Determine the [x, y] coordinate at the center of the cell enclosing the given text.  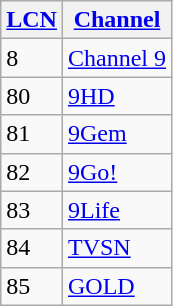
8 [32, 58]
GOLD [116, 286]
9Life [116, 210]
85 [32, 286]
9Go! [116, 172]
Channel [116, 20]
Channel 9 [116, 58]
80 [32, 96]
9HD [116, 96]
84 [32, 248]
81 [32, 134]
83 [32, 210]
82 [32, 172]
9Gem [116, 134]
TVSN [116, 248]
LCN [32, 20]
